Search for the cell housing the specified text and yield its [X, Y] center coordinate. 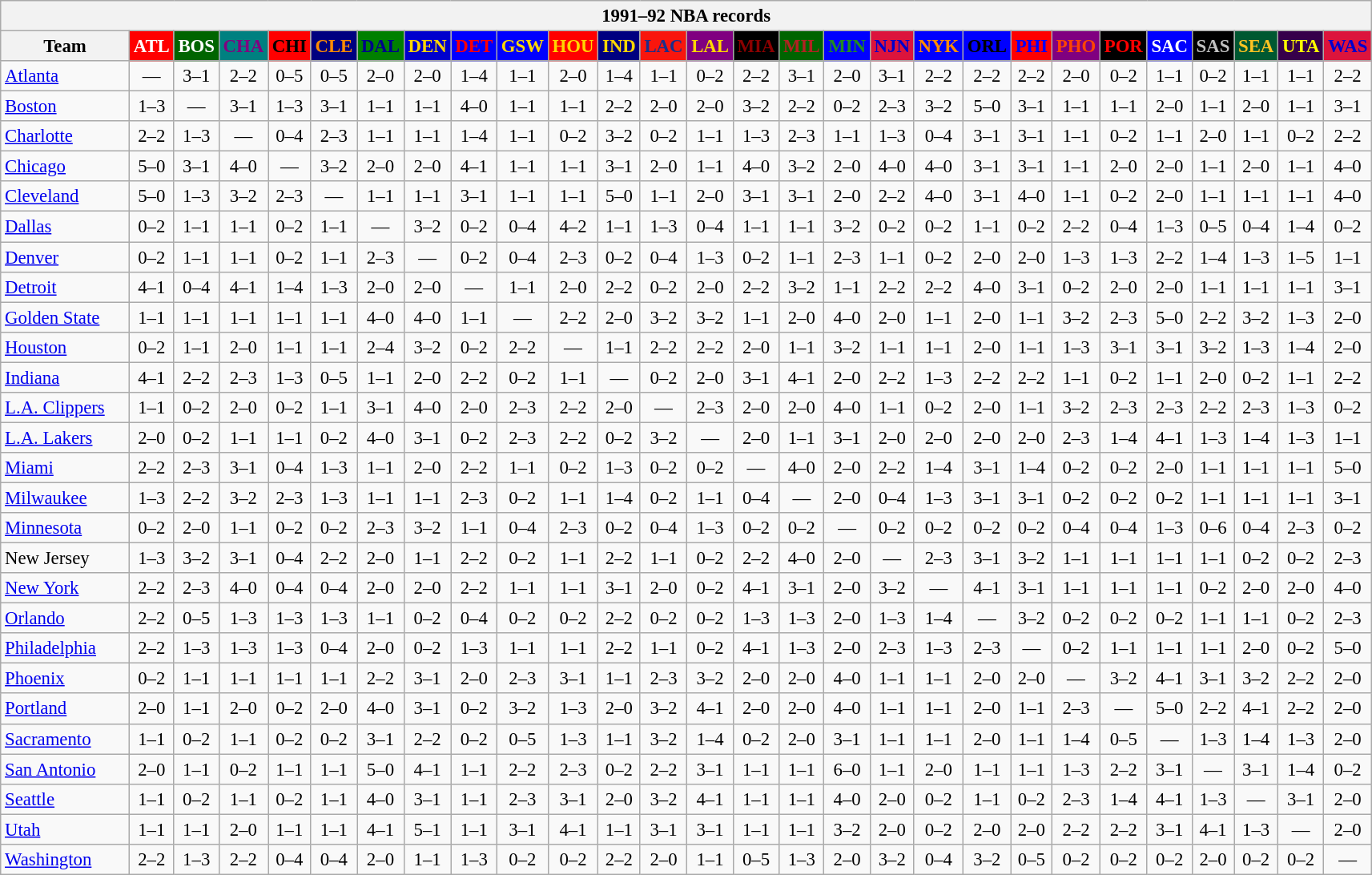
Dallas [66, 227]
0–6 [1213, 528]
DEN [428, 46]
New Jersey [66, 558]
Cleveland [66, 196]
Seattle [66, 799]
HOU [573, 46]
Miami [66, 468]
2–4 [381, 347]
IND [619, 46]
Orlando [66, 619]
ORL [987, 46]
CLE [333, 46]
GSW [522, 46]
Sacramento [66, 739]
Portland [66, 709]
Washington [66, 860]
CHA [243, 46]
NJN [892, 46]
Milwaukee [66, 498]
5–1 [428, 829]
L.A. Lakers [66, 437]
Golden State [66, 317]
LAC [663, 46]
Indiana [66, 377]
PHI [1032, 46]
WAS [1348, 46]
Houston [66, 347]
SAS [1213, 46]
Atlanta [66, 76]
PHO [1076, 46]
MIN [847, 46]
UTA [1301, 46]
San Antonio [66, 769]
4–2 [573, 227]
Charlotte [66, 136]
1–5 [1301, 257]
BOS [196, 46]
MIA [756, 46]
NYK [939, 46]
Team [66, 46]
L.A. Clippers [66, 408]
POR [1123, 46]
Phoenix [66, 679]
Detroit [66, 287]
Utah [66, 829]
LAL [710, 46]
Chicago [66, 167]
New York [66, 588]
Denver [66, 257]
Philadelphia [66, 648]
DAL [381, 46]
CHI [289, 46]
SAC [1169, 46]
Minnesota [66, 528]
Boston [66, 107]
MIL [802, 46]
ATL [151, 46]
1991–92 NBA records [686, 16]
SEA [1256, 46]
6–0 [847, 769]
DET [474, 46]
